From the cell containing the given text, extract its center point as (X, Y) coordinate. 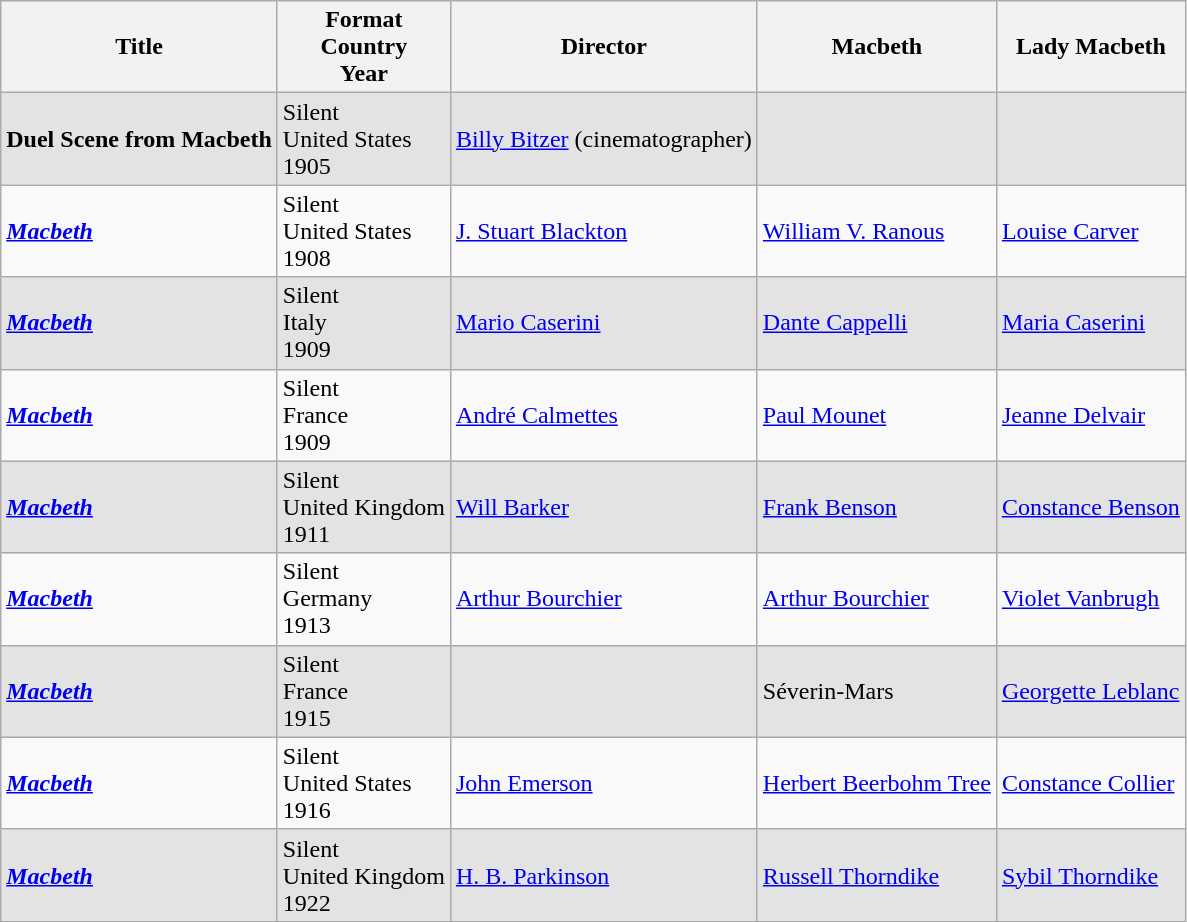
Frank Benson (876, 507)
FormatCountryYear (364, 47)
SilentUnited States1905 (364, 139)
SilentUnited Kingdom1922 (364, 875)
SilentGermany1913 (364, 599)
H. B. Parkinson (604, 875)
John Emerson (604, 783)
Director (604, 47)
William V. Ranous (876, 231)
Will Barker (604, 507)
SilentUnited Kingdom1911 (364, 507)
Jeanne Delvair (1090, 415)
André Calmettes (604, 415)
Georgette Leblanc (1090, 691)
Mario Caserini (604, 323)
Dante Cappelli (876, 323)
SilentItaly1909 (364, 323)
Violet Vanbrugh (1090, 599)
Louise Carver (1090, 231)
Russell Thorndike (876, 875)
Maria Caserini (1090, 323)
SilentUnited States1916 (364, 783)
Billy Bitzer (cinematographer) (604, 139)
Lady Macbeth (1090, 47)
SilentFrance1909 (364, 415)
J. Stuart Blackton (604, 231)
Constance Collier (1090, 783)
Herbert Beerbohm Tree (876, 783)
Sybil Thorndike (1090, 875)
Paul Mounet (876, 415)
Title (140, 47)
SilentUnited States1908 (364, 231)
Duel Scene from Macbeth (140, 139)
Constance Benson (1090, 507)
Séverin-Mars (876, 691)
SilentFrance1915 (364, 691)
